Return (x, y) of the center of cell containing provided text 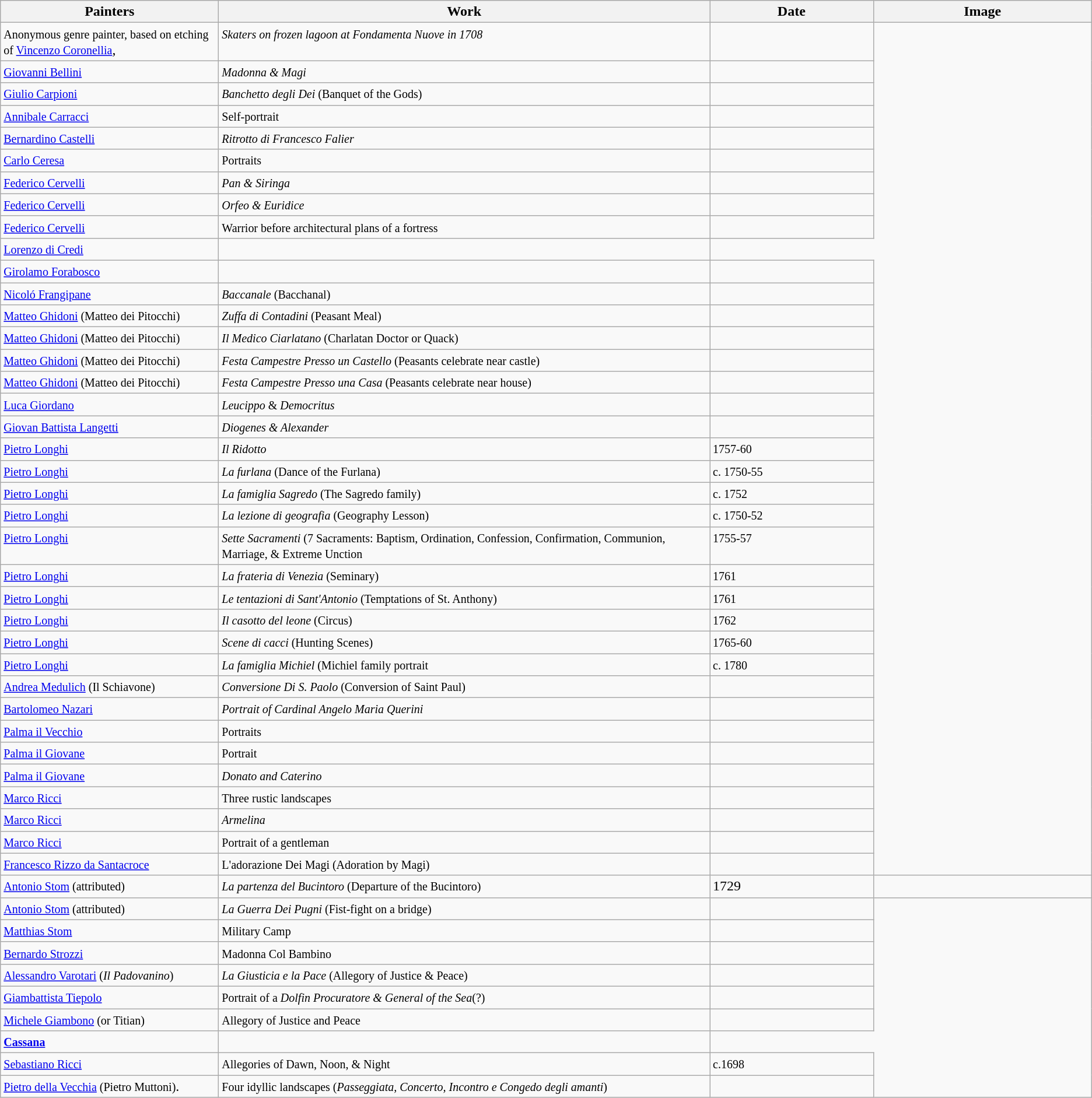
Madonna & Magi (464, 72)
Four idyllic landscapes (Passeggiata, Concerto, Incontro e Congedo degli amanti) (464, 1086)
1762 (792, 620)
Palma il Vecchio (110, 731)
Self-portrait (464, 116)
Anonymous genre painter, based on etching of Vincenzo Coronellia, (110, 42)
Pietro della Vecchia (Pietro Muttoni). (110, 1086)
Portrait of a gentleman (464, 842)
Cassana (110, 1042)
Armelina (464, 820)
La famiglia Michiel (Michiel family portrait (464, 664)
Festa Campestre Presso un Castello (Peasants celebrate near castle) (464, 360)
Annibale Carracci (110, 116)
Alessandro Varotari (Il Padovanino) (110, 975)
Andrea Medulich (Il Schiavone) (110, 687)
Portrait (464, 753)
Giambattista Tiepolo (110, 997)
c. 1750-55 (792, 471)
Donato and Caterino (464, 776)
Giulio Carpioni (110, 94)
La famiglia Sagredo (The Sagredo family) (464, 493)
La frateria di Venezia (Seminary) (464, 576)
Giovanni Bellini (110, 72)
Ritrotto di Francesco Falier (464, 138)
L'adorazione Dei Magi (Adoration by Magi) (464, 864)
Portrait of a Dolfin Procuratore & General of the Sea(?) (464, 997)
Pan & Siringa (464, 183)
1755-57 (792, 546)
Carlo Ceresa (110, 160)
Conversione Di S. Paolo (Conversion of Saint Paul) (464, 687)
Bartolomeo Nazari (110, 709)
Luca Giordano (110, 405)
Painters (110, 12)
Allegory of Justice and Peace (464, 1020)
Orfeo & Euridice (464, 205)
Matthias Stom (110, 931)
Skaters on frozen lagoon at Fondamenta Nuove in 1708 (464, 42)
Nicoló Frangipane (110, 293)
1765-60 (792, 642)
Leucippo & Democritus (464, 405)
Bernardo Strozzi (110, 953)
c. 1750-52 (792, 515)
Giovan Battista Langetti (110, 427)
Le tentazioni di Sant'Antonio (Temptations of St. Anthony) (464, 598)
Michele Giambono (or Titian) (110, 1020)
Sebastiano Ricci (110, 1064)
Image (982, 12)
Portrait of Cardinal Angelo Maria Querini (464, 709)
Il Ridotto (464, 449)
Allegories of Dawn, Noon, & Night (464, 1064)
c. 1752 (792, 493)
Il Medico Ciarlatano (Charlatan Doctor or Quack) (464, 338)
Zuffa di Contadini (Peasant Meal) (464, 316)
Madonna Col Bambino (464, 953)
Francesco Rizzo da Santacroce (110, 864)
Work (464, 12)
1757-60 (792, 449)
c.1698 (792, 1064)
La Giusticia e la Pace (Allegory of Justice & Peace) (464, 975)
c. 1780 (792, 664)
Warrior before architectural plans of a fortress (464, 227)
Lorenzo di Credi (110, 249)
Bernardino Castelli (110, 138)
La furlana (Dance of the Furlana) (464, 471)
Sette Sacramenti (7 Sacraments: Baptism, Ordination, Confession, Confirmation, Communion, Marriage, & Extreme Unction (464, 546)
Military Camp (464, 931)
Scene di cacci (Hunting Scenes) (464, 642)
La lezione di geografia (Geography Lesson) (464, 515)
Banchetto degli Dei (Banquet of the Gods) (464, 94)
Il casotto del leone (Circus) (464, 620)
Diogenes & Alexander (464, 427)
Date (792, 12)
La partenza del Bucintoro (Departure of the Bucintoro) (464, 886)
Three rustic landscapes (464, 798)
Festa Campestre Presso una Casa (Peasants celebrate near house) (464, 383)
Baccanale (Bacchanal) (464, 293)
Girolamo Forabosco (110, 271)
1729 (792, 886)
La Guerra Dei Pugni (Fist-fight on a bridge) (464, 908)
